Identify which cell holds the provided text, then report its [x, y] central coordinate. 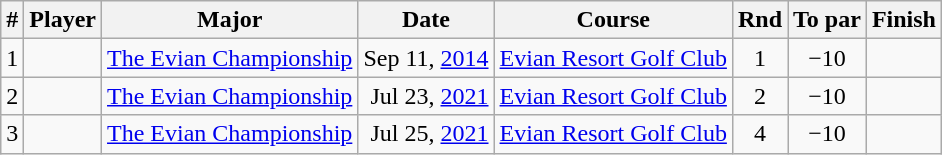
Player [63, 20]
Finish [904, 20]
3 [12, 134]
Major [230, 20]
Jul 25, 2021 [426, 134]
Sep 11, 2014 [426, 58]
Course [613, 20]
4 [760, 134]
Rnd [760, 20]
To par [828, 20]
Date [426, 20]
# [12, 20]
Jul 23, 2021 [426, 96]
